Locate the cell with the specified text and output its [X, Y] center coordinate. 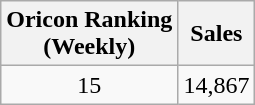
Sales [216, 34]
15 [90, 85]
14,867 [216, 85]
Oricon Ranking(Weekly) [90, 34]
